Detect which cell encompasses the target text, then output its [x, y] center coordinate. 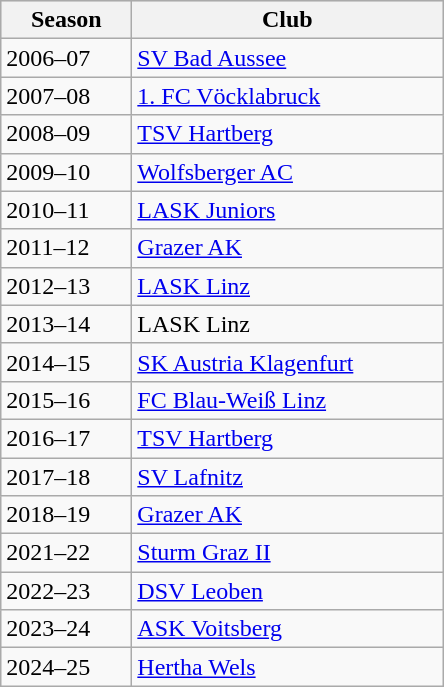
2011–12 [66, 248]
2008–09 [66, 134]
Club [288, 20]
1. FC Vöcklabruck [288, 96]
SV Bad Aussee [288, 58]
SV Lafnitz [288, 477]
LASK Juniors [288, 210]
2018–19 [66, 515]
2007–08 [66, 96]
2013–14 [66, 324]
SK Austria Klagenfurt [288, 362]
Hertha Wels [288, 667]
2009–10 [66, 172]
2017–18 [66, 477]
ASK Voitsberg [288, 629]
2014–15 [66, 362]
2022–23 [66, 591]
2006–07 [66, 58]
2012–13 [66, 286]
2023–24 [66, 629]
Season [66, 20]
2010–11 [66, 210]
2024–25 [66, 667]
Sturm Graz II [288, 553]
DSV Leoben [288, 591]
Wolfsberger AC [288, 172]
2016–17 [66, 438]
2021–22 [66, 553]
FC Blau-Weiß Linz [288, 400]
2015–16 [66, 400]
